Identify which cell holds the provided text, then report its (x, y) central coordinate. 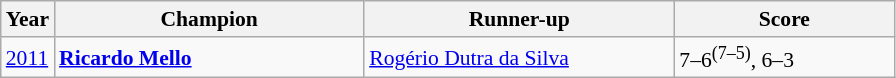
Rogério Dutra da Silva (519, 58)
Score (784, 19)
Runner-up (519, 19)
Champion (209, 19)
Ricardo Mello (209, 58)
Year (28, 19)
7–6(7–5), 6–3 (784, 58)
2011 (28, 58)
